For the text-containing cell, return its midpoint in (X, Y) coordinate format. 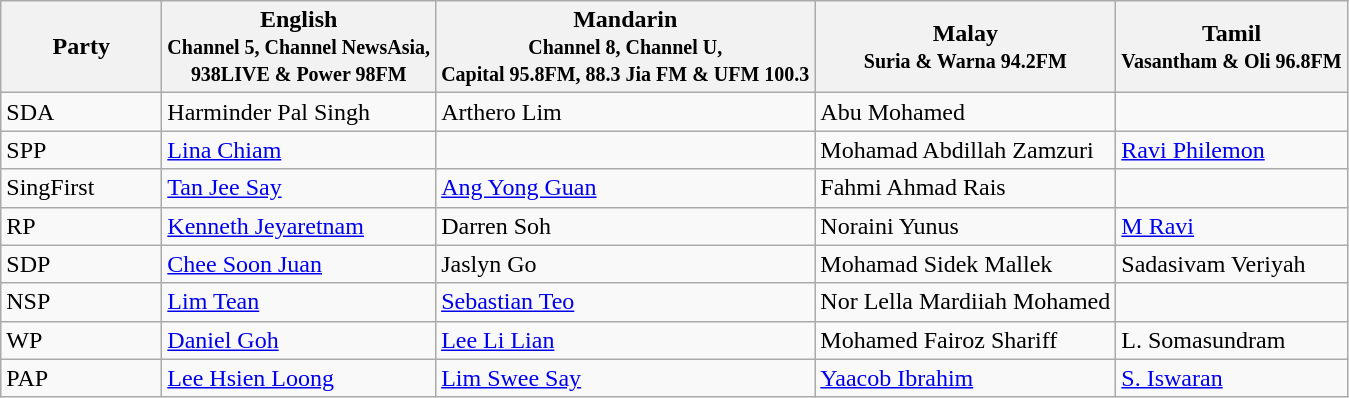
Fahmi Ahmad Rais (966, 188)
S. Iswaran (1232, 378)
Tamil Vasantham & Oli 96.8FM (1232, 47)
Yaacob Ibrahim (966, 378)
English Channel 5, Channel NewsAsia, 938LIVE & Power 98FM (299, 47)
Malay Suria & Warna 94.2FM (966, 47)
Abu Mohamed (966, 112)
Mohamad Abdillah Zamzuri (966, 150)
Kenneth Jeyaretnam (299, 226)
L. Somasundram (1232, 340)
Lim Tean (299, 302)
Lee Hsien Loong (299, 378)
Tan Jee Say (299, 188)
M Ravi (1232, 226)
NSP (82, 302)
PAP (82, 378)
Chee Soon Juan (299, 264)
Mohamed Fairoz Shariff (966, 340)
SDA (82, 112)
Darren Soh (626, 226)
Noraini Yunus (966, 226)
Lim Swee Say (626, 378)
Mohamad Sidek Mallek (966, 264)
Arthero Lim (626, 112)
Ravi Philemon (1232, 150)
Sebastian Teo (626, 302)
Harminder Pal Singh (299, 112)
Party (82, 47)
Ang Yong Guan (626, 188)
SPP (82, 150)
Nor Lella Mardiiah Mohamed (966, 302)
SDP (82, 264)
SingFirst (82, 188)
Sadasivam Veriyah (1232, 264)
RP (82, 226)
Daniel Goh (299, 340)
Jaslyn Go (626, 264)
Lee Li Lian (626, 340)
WP (82, 340)
MandarinChannel 8, Channel U, Capital 95.8FM, 88.3 Jia FM & UFM 100.3 (626, 47)
Lina Chiam (299, 150)
